Pinpoint the cell where the given text exists, returning its (X, Y) midpoint coordinate. 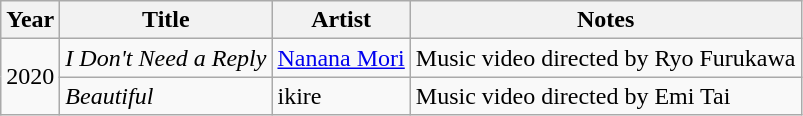
Music video directed by Ryo Furukawa (606, 58)
I Don't Need a Reply (166, 58)
ikire (341, 96)
Beautiful (166, 96)
Notes (606, 20)
Music video directed by Emi Tai (606, 96)
Artist (341, 20)
2020 (30, 77)
Year (30, 20)
Nanana Mori (341, 58)
Title (166, 20)
